Output the [X, Y] coordinate of the center of the cell containing the given text.  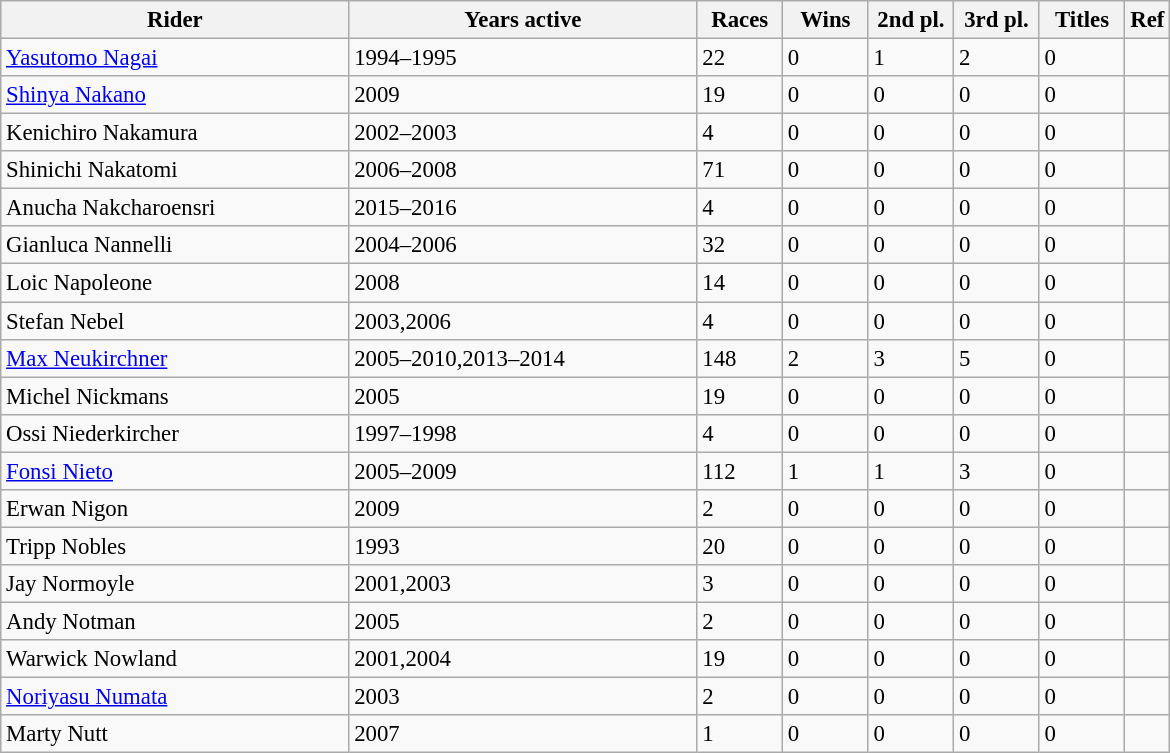
2015–2016 [523, 208]
Ref [1148, 20]
Yasutomo Nagai [175, 58]
20 [740, 546]
1994–1995 [523, 58]
Erwan Nigon [175, 509]
Kenichiro Nakamura [175, 133]
3rd pl. [997, 20]
Loic Napoleone [175, 283]
Andy Notman [175, 621]
112 [740, 471]
2005–2010,2013–2014 [523, 358]
Max Neukirchner [175, 358]
2006–2008 [523, 170]
2001,2004 [523, 659]
Noriyasu Numata [175, 697]
Anucha Nakcharoensri [175, 208]
1993 [523, 546]
5 [997, 358]
22 [740, 58]
14 [740, 283]
Gianluca Nannelli [175, 245]
Races [740, 20]
Years active [523, 20]
71 [740, 170]
2007 [523, 734]
Titles [1082, 20]
Tripp Nobles [175, 546]
Warwick Nowland [175, 659]
2003 [523, 697]
2002–2003 [523, 133]
Wins [826, 20]
Fonsi Nieto [175, 471]
2008 [523, 283]
Rider [175, 20]
2005–2009 [523, 471]
32 [740, 245]
Michel Nickmans [175, 396]
Shinichi Nakatomi [175, 170]
Shinya Nakano [175, 95]
2nd pl. [911, 20]
Stefan Nebel [175, 321]
Marty Nutt [175, 734]
2003,2006 [523, 321]
1997–1998 [523, 433]
2001,2003 [523, 584]
2004–2006 [523, 245]
Ossi Niederkircher [175, 433]
148 [740, 358]
Jay Normoyle [175, 584]
